Find where the given text appears and provide that cell's center as [x, y] coordinate. 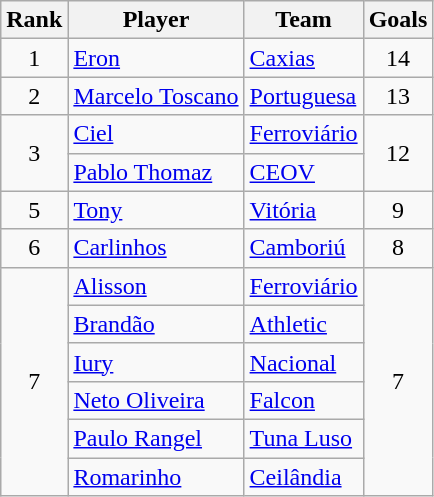
Athletic [304, 324]
Marcelo Toscano [156, 96]
2 [34, 96]
Paulo Rangel [156, 438]
14 [398, 58]
Team [304, 20]
12 [398, 153]
Carlinhos [156, 248]
Falcon [304, 400]
13 [398, 96]
Vitória [304, 210]
Tony [156, 210]
CEOV [304, 172]
8 [398, 248]
Pablo Thomaz [156, 172]
Iury [156, 362]
Nacional [304, 362]
Camboriú [304, 248]
6 [34, 248]
Neto Oliveira [156, 400]
Rank [34, 20]
1 [34, 58]
Tuna Luso [304, 438]
Player [156, 20]
Brandão [156, 324]
Caxias [304, 58]
9 [398, 210]
Portuguesa [304, 96]
Alisson [156, 286]
3 [34, 153]
5 [34, 210]
Eron [156, 58]
Ceilândia [304, 477]
Ciel [156, 134]
Goals [398, 20]
Romarinho [156, 477]
